Locate the cell with the specified text and output its (X, Y) center coordinate. 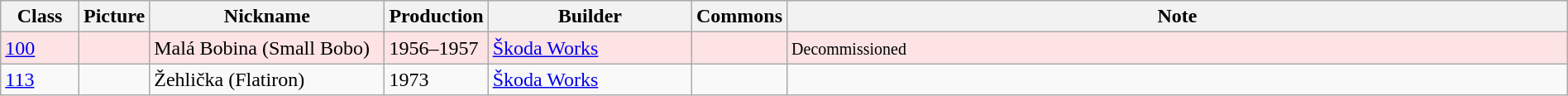
Decommissioned (1178, 48)
Nickname (267, 17)
100 (40, 48)
1956–1957 (437, 48)
Class (40, 17)
Production (437, 17)
Commons (739, 17)
Žehlička (Flatiron) (267, 79)
Builder (590, 17)
Picture (114, 17)
Note (1178, 17)
1973 (437, 79)
Malá Bobina (Small Bobo) (267, 48)
113 (40, 79)
